Provide the (X, Y) coordinate of the cell's center where the given text is located.  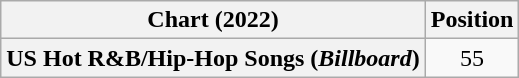
Chart (2022) (213, 20)
Position (472, 20)
US Hot R&B/Hip-Hop Songs (Billboard) (213, 58)
55 (472, 58)
